Find where the given text appears and provide that cell's center as (x, y) coordinate. 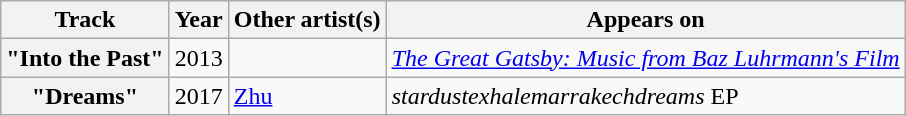
2013 (198, 58)
The Great Gatsby: Music from Baz Luhrmann's Film (646, 58)
Year (198, 20)
"Into the Past" (85, 58)
"Dreams" (85, 96)
stardustexhalemarrakechdreams EP (646, 96)
2017 (198, 96)
Other artist(s) (307, 20)
Appears on (646, 20)
Zhu (307, 96)
Track (85, 20)
